Detect which cell encompasses the target text, then output its (X, Y) center coordinate. 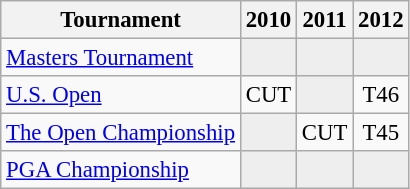
2011 (325, 20)
Masters Tournament (121, 58)
PGA Championship (121, 170)
T46 (381, 95)
The Open Championship (121, 133)
2010 (268, 20)
T45 (381, 133)
2012 (381, 20)
Tournament (121, 20)
U.S. Open (121, 95)
